Search for the cell housing the specified text and yield its [X, Y] center coordinate. 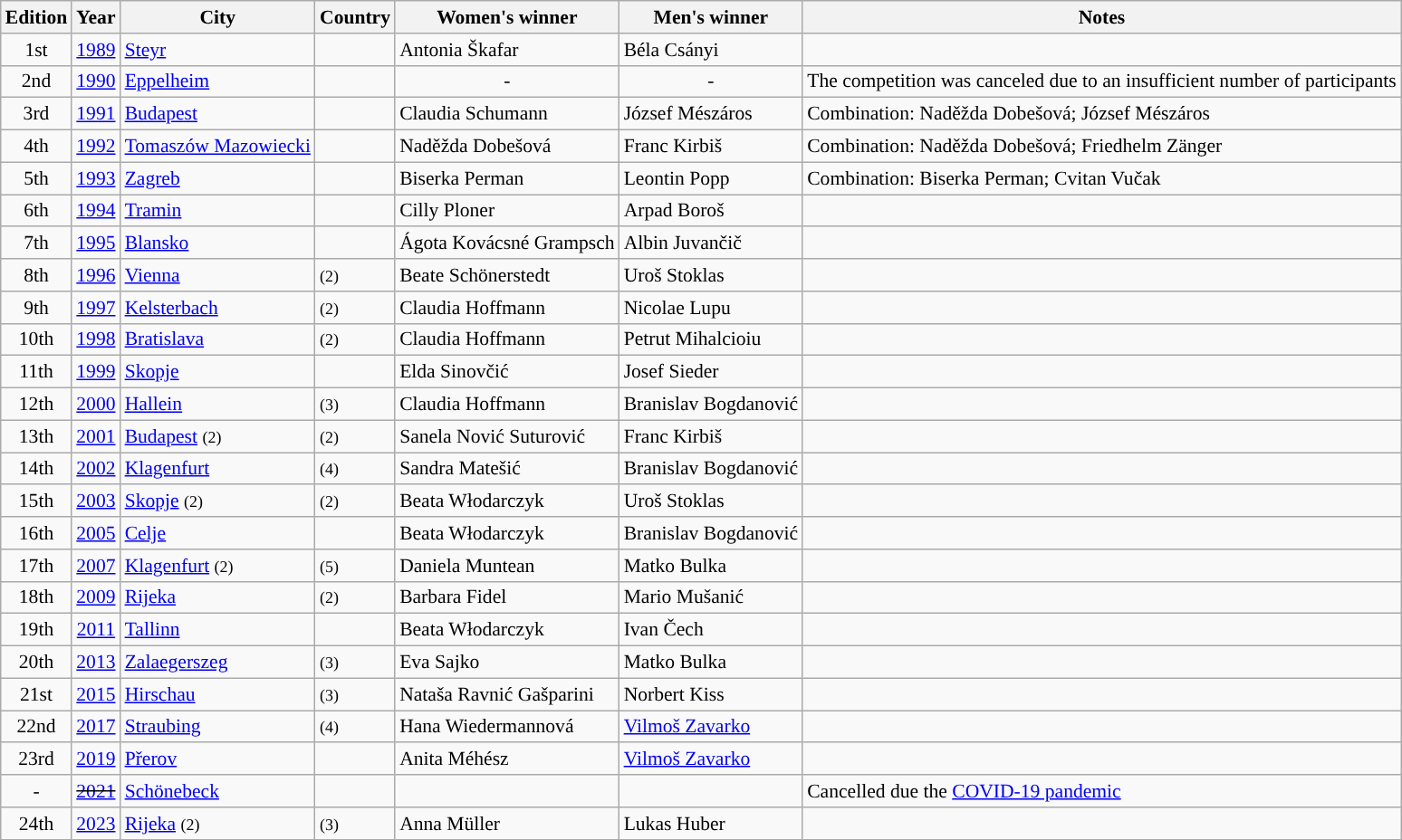
Rijeka [217, 597]
Ágota Kovácsné Grampsch [507, 243]
16th [36, 533]
Vienna [217, 275]
2019 [96, 759]
Claudia Schumann [507, 114]
9th [36, 308]
Edition [36, 17]
8th [36, 275]
Celje [217, 533]
12th [36, 405]
23rd [36, 759]
Notes [1101, 17]
2007 [96, 566]
2009 [96, 597]
Skopje (2) [217, 501]
Anna Müller [507, 824]
2005 [96, 533]
2nd [36, 81]
Tallinn [217, 630]
Tramin [217, 211]
17th [36, 566]
1991 [96, 114]
Naděžda Dobešová [507, 147]
2002 [96, 469]
Budapest [217, 114]
22nd [36, 727]
11th [36, 372]
1998 [96, 339]
24th [36, 824]
Antonia Škafar [507, 50]
Year [96, 17]
Hallein [217, 405]
Sandra Matešić [507, 469]
Mario Mušanić [712, 597]
20th [36, 663]
Biserka Perman [507, 178]
Arpad Boroš [712, 211]
2015 [96, 694]
Ivan Čech [712, 630]
Kelsterbach [217, 308]
15th [36, 501]
1989 [96, 50]
Combination: Biserka Perman; Cvitan Vučak [1101, 178]
1995 [96, 243]
Zalaegerszeg [217, 663]
2011 [96, 630]
1999 [96, 372]
(5) [355, 566]
Cilly Ploner [507, 211]
4th [36, 147]
Přerov [217, 759]
Blansko [217, 243]
József Mészáros [712, 114]
Josef Sieder [712, 372]
Rijeka (2) [217, 824]
Zagreb [217, 178]
18th [36, 597]
Daniela Muntean [507, 566]
7th [36, 243]
Norbert Kiss [712, 694]
2000 [96, 405]
Bratislava [217, 339]
2013 [96, 663]
2021 [96, 791]
1994 [96, 211]
The competition was canceled due to an insufficient number of participants [1101, 81]
Cancelled due the COVID-19 pandemic [1101, 791]
Budapest (2) [217, 436]
Leontin Popp [712, 178]
Women's winner [507, 17]
Klagenfurt (2) [217, 566]
Nataša Ravnić Gašparini [507, 694]
2023 [96, 824]
10th [36, 339]
Schönebeck [217, 791]
Albin Juvančič [712, 243]
Elda Sinovčić [507, 372]
3rd [36, 114]
6th [36, 211]
2001 [96, 436]
Country [355, 17]
5th [36, 178]
1992 [96, 147]
2017 [96, 727]
1st [36, 50]
Beate Schönerstedt [507, 275]
City [217, 17]
Sanela Nović Suturović [507, 436]
Eppelheim [217, 81]
1990 [96, 81]
13th [36, 436]
Eva Sajko [507, 663]
Petrut Mihalcioiu [712, 339]
1997 [96, 308]
Nicolae Lupu [712, 308]
Men's winner [712, 17]
Steyr [217, 50]
1993 [96, 178]
Lukas Huber [712, 824]
Straubing [217, 727]
Anita Méhész [507, 759]
Barbara Fidel [507, 597]
2003 [96, 501]
Combination: Naděžda Dobešová; Friedhelm Zänger [1101, 147]
Hirschau [217, 694]
1996 [96, 275]
Combination: Naděžda Dobešová; József Mészáros [1101, 114]
14th [36, 469]
Béla Csányi [712, 50]
19th [36, 630]
Klagenfurt [217, 469]
Skopje [217, 372]
Hana Wiedermannová [507, 727]
21st [36, 694]
Tomaszów Mazowiecki [217, 147]
